Locate the cell with the specified text and output its (X, Y) center coordinate. 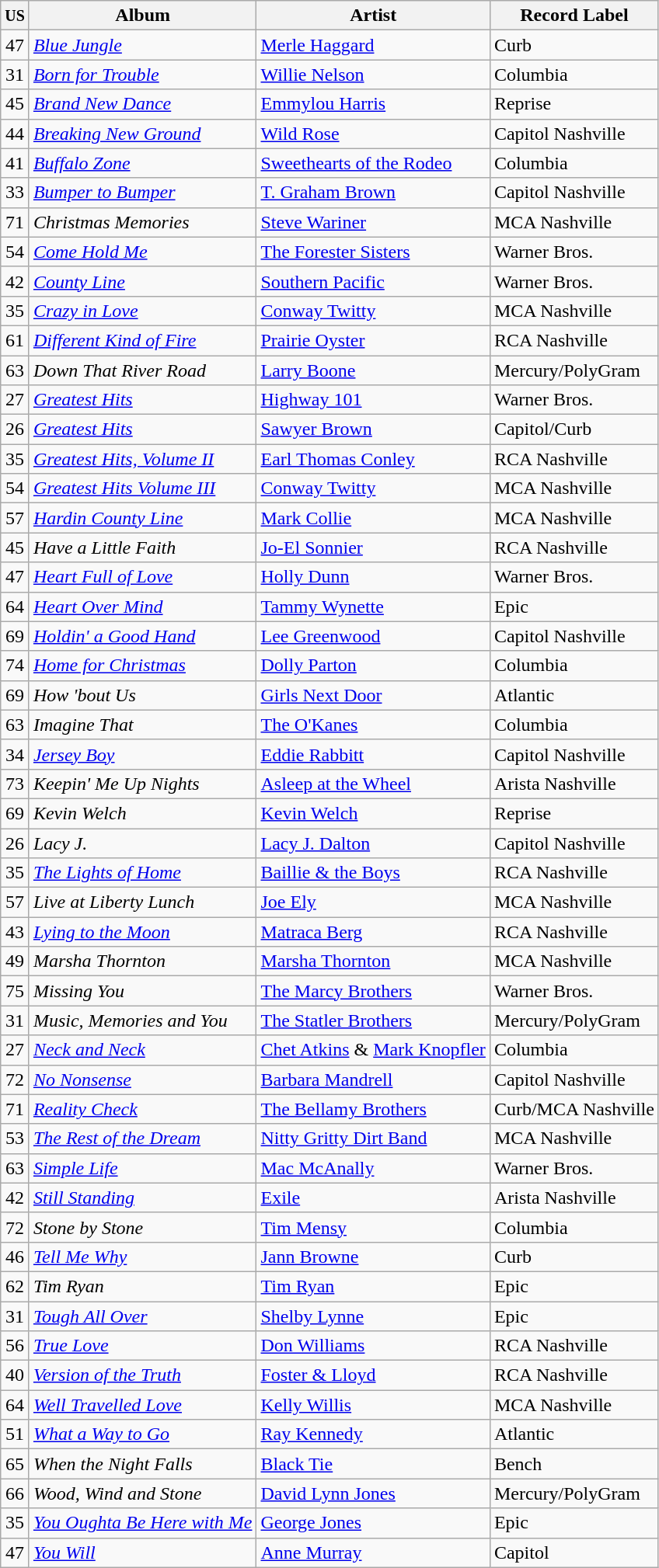
The Bellamy Brothers (373, 1109)
How 'bout Us (143, 695)
Wood, Wind and Stone (143, 1493)
41 (16, 163)
George Jones (373, 1523)
Matraca Berg (373, 932)
Born for Trouble (143, 75)
Still Standing (143, 1198)
Buffalo Zone (143, 163)
Reality Check (143, 1109)
Joe Ely (373, 902)
Jo-El Sonnier (373, 548)
Holdin' a Good Hand (143, 636)
True Love (143, 1346)
Tough All Over (143, 1316)
Capitol/Curb (574, 429)
Shelby Lynne (373, 1316)
62 (16, 1286)
Album (143, 16)
46 (16, 1257)
Stone by Stone (143, 1227)
Crazy in Love (143, 311)
Mac McAnally (373, 1168)
US (16, 16)
Girls Next Door (373, 695)
34 (16, 754)
Asleep at the Wheel (373, 784)
Black Tie (373, 1464)
Christmas Memories (143, 222)
Southern Pacific (373, 281)
66 (16, 1493)
51 (16, 1434)
The Forester Sisters (373, 252)
Jersey Boy (143, 754)
Lacy J. (143, 843)
David Lynn Jones (373, 1493)
Greatest Hits, Volume II (143, 459)
Wild Rose (373, 134)
43 (16, 932)
Breaking New Ground (143, 134)
The Statler Brothers (373, 1020)
When the Night Falls (143, 1464)
Blue Jungle (143, 45)
T. Graham Brown (373, 193)
33 (16, 193)
Hardin County Line (143, 518)
40 (16, 1375)
74 (16, 666)
Highway 101 (373, 400)
Sweethearts of the Rodeo (373, 163)
Home for Christmas (143, 666)
Have a Little Faith (143, 548)
Down That River Road (143, 370)
Well Travelled Love (143, 1405)
Sawyer Brown (373, 429)
Chet Atkins & Mark Knopfler (373, 1050)
Mark Collie (373, 518)
Barbara Mandrell (373, 1080)
Live at Liberty Lunch (143, 902)
Exile (373, 1198)
Kelly Willis (373, 1405)
County Line (143, 281)
Tell Me Why (143, 1257)
Imagine That (143, 725)
Lying to the Moon (143, 932)
The Marcy Brothers (373, 991)
Steve Wariner (373, 222)
Ray Kennedy (373, 1434)
Larry Boone (373, 370)
56 (16, 1346)
Prairie Oyster (373, 340)
Curb/MCA Nashville (574, 1109)
You Oughta Be Here with Me (143, 1523)
Anne Murray (373, 1552)
Lee Greenwood (373, 636)
44 (16, 134)
Brand New Dance (143, 104)
Willie Nelson (373, 75)
You Will (143, 1552)
61 (16, 340)
Don Williams (373, 1346)
Music, Memories and You (143, 1020)
Neck and Neck (143, 1050)
Merle Haggard (373, 45)
Simple Life (143, 1168)
Tim Mensy (373, 1227)
Tammy Wynette (373, 607)
Baillie & the Boys (373, 873)
75 (16, 991)
73 (16, 784)
Holly Dunn (373, 577)
Emmylou Harris (373, 104)
What a Way to Go (143, 1434)
65 (16, 1464)
53 (16, 1139)
Come Hold Me (143, 252)
Heart Full of Love (143, 577)
The Lights of Home (143, 873)
Keepin' Me Up Nights (143, 784)
Bench (574, 1464)
The O'Kanes (373, 725)
Dolly Parton (373, 666)
Jann Browne (373, 1257)
Nitty Gritty Dirt Band (373, 1139)
Eddie Rabbitt (373, 754)
Different Kind of Fire (143, 340)
Bumper to Bumper (143, 193)
No Nonsense (143, 1080)
Lacy J. Dalton (373, 843)
Record Label (574, 16)
Foster & Lloyd (373, 1375)
49 (16, 961)
Capitol (574, 1552)
Artist (373, 16)
Greatest Hits Volume III (143, 488)
Earl Thomas Conley (373, 459)
Missing You (143, 991)
Heart Over Mind (143, 607)
The Rest of the Dream (143, 1139)
Version of the Truth (143, 1375)
